Search for the cell housing the specified text and yield its [x, y] center coordinate. 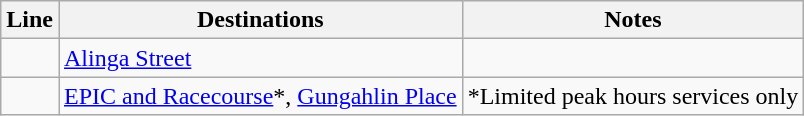
Notes [633, 20]
*Limited peak hours services only [633, 96]
Alinga Street [260, 58]
Line [30, 20]
EPIC and Racecourse*, Gungahlin Place [260, 96]
Destinations [260, 20]
